Scan for the cell matching the given text and deliver its (x, y) coordinate at center. 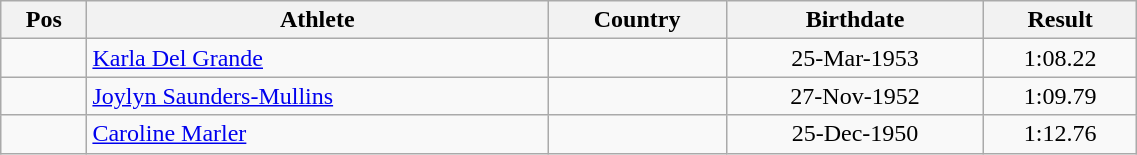
Joylyn Saunders-Mullins (318, 96)
Result (1060, 20)
25-Dec-1950 (856, 134)
1:09.79 (1060, 96)
Karla Del Grande (318, 58)
Birthdate (856, 20)
Athlete (318, 20)
1:12.76 (1060, 134)
27-Nov-1952 (856, 96)
1:08.22 (1060, 58)
Caroline Marler (318, 134)
25-Mar-1953 (856, 58)
Pos (44, 20)
Country (638, 20)
